Scan for the cell matching the given text and deliver its [X, Y] coordinate at center. 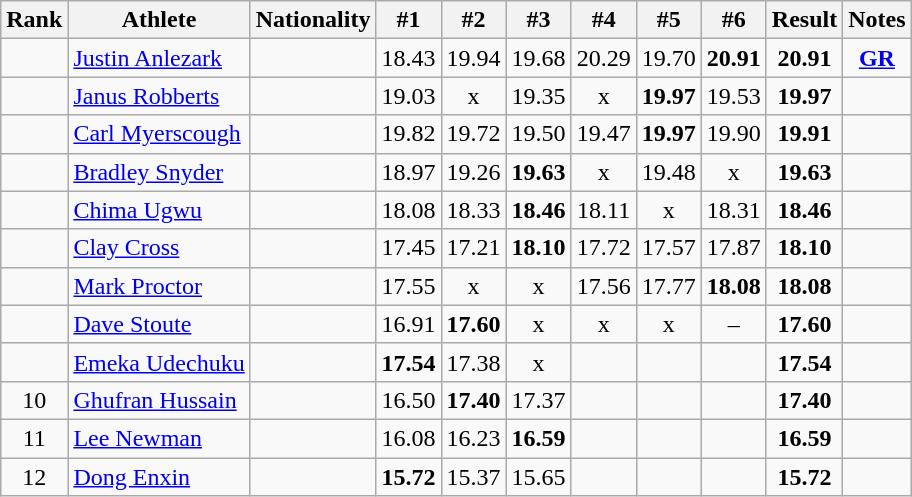
17.37 [538, 400]
#5 [668, 20]
18.31 [734, 210]
19.35 [538, 96]
Notes [877, 20]
19.94 [474, 58]
Clay Cross [159, 248]
19.82 [408, 134]
15.65 [538, 477]
17.55 [408, 286]
Athlete [159, 20]
20.29 [604, 58]
Mark Proctor [159, 286]
10 [34, 400]
17.57 [668, 248]
#1 [408, 20]
18.97 [408, 172]
19.91 [804, 134]
#2 [474, 20]
#3 [538, 20]
Result [804, 20]
17.87 [734, 248]
17.21 [474, 248]
18.33 [474, 210]
Bradley Snyder [159, 172]
#6 [734, 20]
Dong Enxin [159, 477]
19.48 [668, 172]
Ghufran Hussain [159, 400]
19.53 [734, 96]
Justin Anlezark [159, 58]
Dave Stoute [159, 324]
18.43 [408, 58]
Carl Myerscough [159, 134]
Emeka Udechuku [159, 362]
#4 [604, 20]
19.50 [538, 134]
19.26 [474, 172]
19.70 [668, 58]
GR [877, 58]
Janus Robberts [159, 96]
17.77 [668, 286]
Chima Ugwu [159, 210]
19.03 [408, 96]
11 [34, 438]
19.90 [734, 134]
16.91 [408, 324]
19.68 [538, 58]
17.45 [408, 248]
Rank [34, 20]
19.47 [604, 134]
17.38 [474, 362]
16.50 [408, 400]
15.37 [474, 477]
12 [34, 477]
16.23 [474, 438]
18.11 [604, 210]
17.72 [604, 248]
19.72 [474, 134]
Nationality [313, 20]
16.08 [408, 438]
17.56 [604, 286]
Lee Newman [159, 438]
– [734, 324]
